Find where the given text appears and provide that cell's center as [x, y] coordinate. 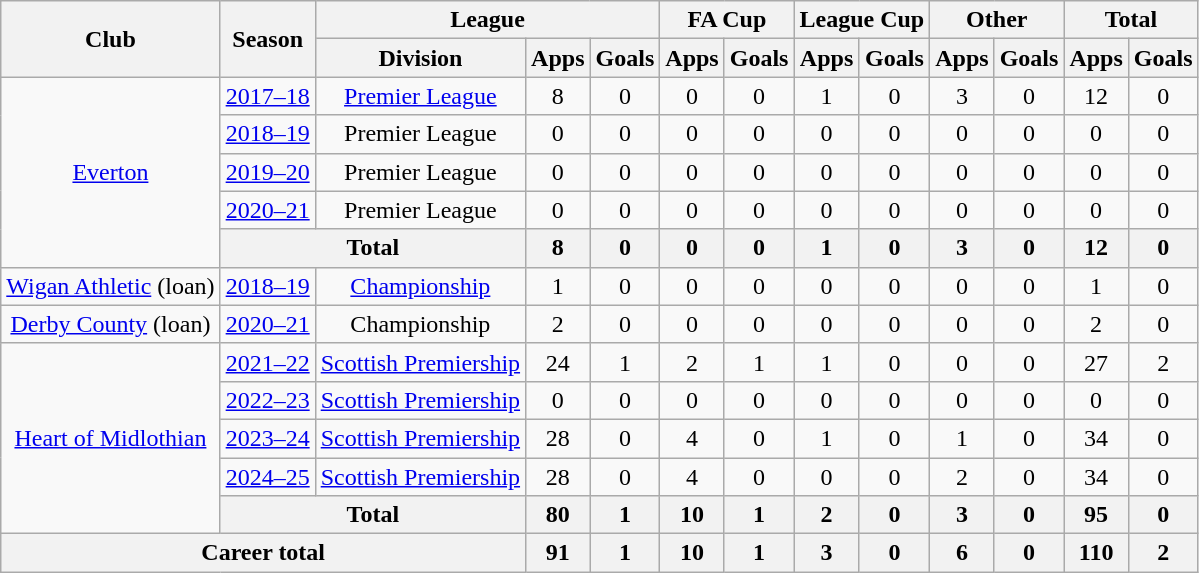
24 [558, 362]
2019–20 [268, 172]
110 [1096, 553]
2021–22 [268, 362]
Derby County (loan) [110, 324]
Career total [264, 553]
League [488, 20]
2023–24 [268, 438]
League Cup [862, 20]
Other [997, 20]
2024–25 [268, 477]
91 [558, 553]
FA Cup [727, 20]
Season [268, 39]
6 [962, 553]
2017–18 [268, 96]
Everton [110, 172]
Heart of Midlothian [110, 438]
27 [1096, 362]
Division [420, 58]
80 [558, 515]
95 [1096, 515]
2022–23 [268, 400]
Wigan Athletic (loan) [110, 286]
Club [110, 39]
